Scan for the cell matching the given text and deliver its (X, Y) coordinate at center. 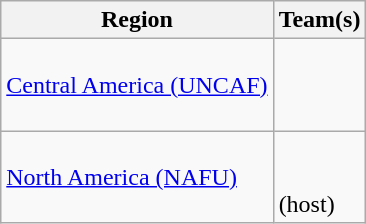
Team(s) (320, 20)
(host) (320, 177)
Central America (UNCAF) (137, 85)
North America (NAFU) (137, 177)
Region (137, 20)
